For the text-containing cell, return its midpoint in (X, Y) coordinate format. 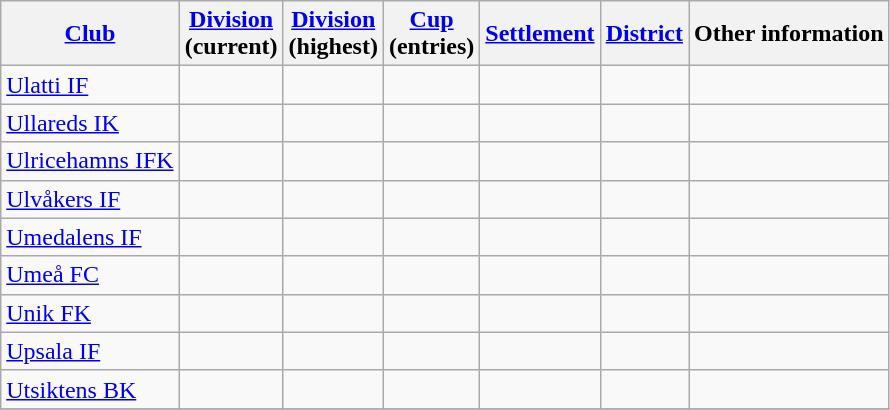
Umedalens IF (90, 237)
Upsala IF (90, 351)
Cup (entries) (431, 34)
Ullareds IK (90, 123)
Ulricehamns IFK (90, 161)
Unik FK (90, 313)
Other information (788, 34)
Division (current) (231, 34)
Division (highest) (333, 34)
Club (90, 34)
Utsiktens BK (90, 389)
Ulatti IF (90, 85)
Ulvåkers IF (90, 199)
Umeå FC (90, 275)
Settlement (540, 34)
District (644, 34)
